Provide the (X, Y) coordinate of the cell's center where the given text is located.  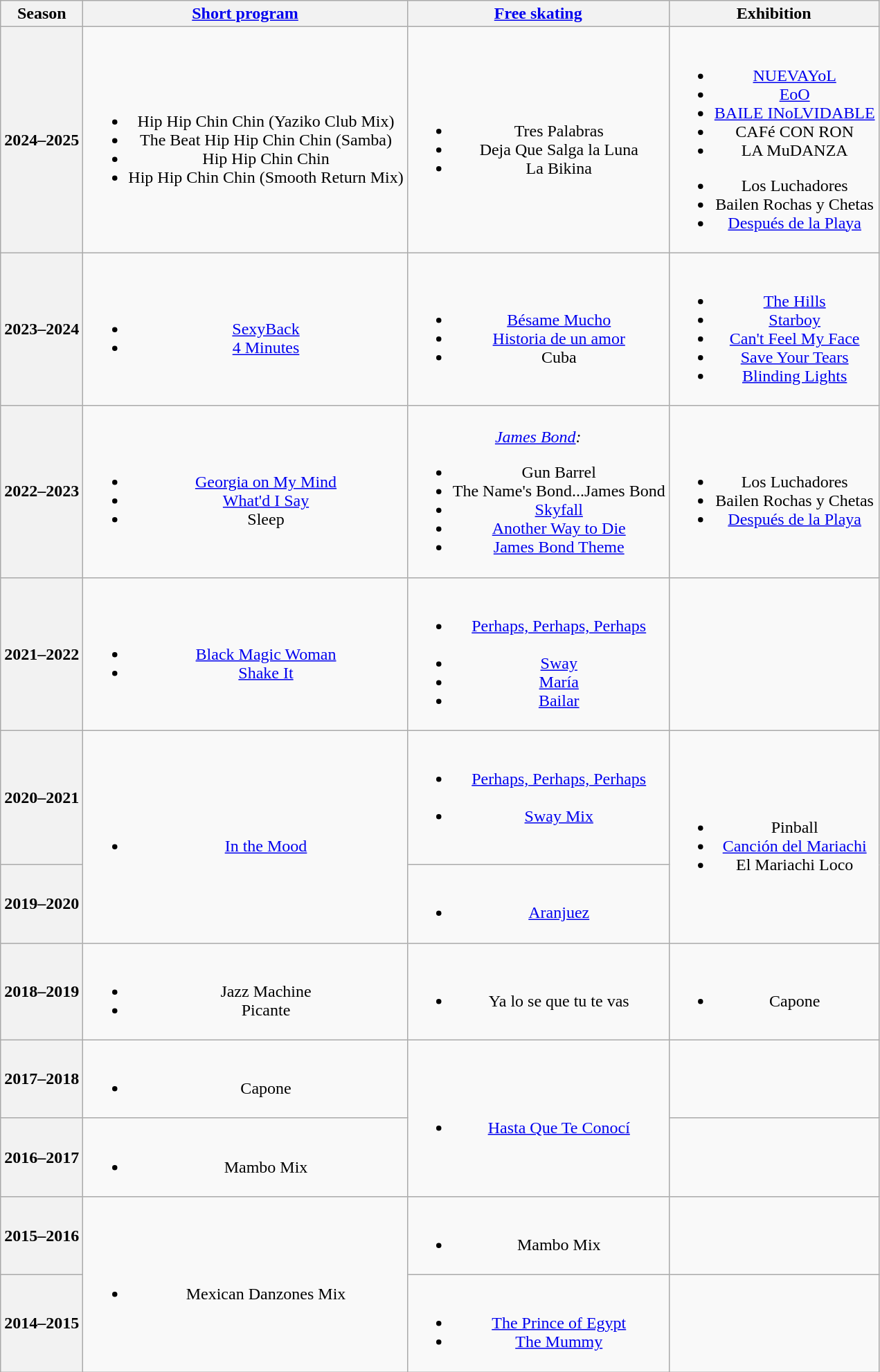
Season (42, 14)
2016–2017 (42, 1157)
Bésame Mucho Historia de un amor Cuba (538, 330)
Hip Hip Chin Chin (Yaziko Club Mix) The Beat Hip Hip Chin Chin (Samba) Hip Hip Chin Chin Hip Hip Chin Chin (Smooth Return Mix) (245, 140)
SexyBack 4 Minutes (245, 330)
2024–2025 (42, 140)
2020–2021 (42, 797)
Pinball Canción del Mariachi El Mariachi Loco (774, 836)
2018–2019 (42, 991)
James Bond:Gun Barrel The Name's Bond...James Bond Skyfall Another Way to Die James Bond Theme (538, 491)
2019–2020 (42, 904)
Georgia on My MindWhat'd I Say Sleep (245, 491)
Perhaps, Perhaps, Perhaps Sway María Bailar (538, 653)
Ya lo se que tu te vas (538, 991)
2023–2024 (42, 330)
Tres Palabras Deja Que Salga la Luna La Bikina (538, 140)
Black Magic Woman Shake It (245, 653)
Mexican Danzones Mix (245, 1283)
Hasta Que Te Conocí (538, 1118)
Aranjuez (538, 904)
Los Luchadores Bailen Rochas y Chetas Después de la Playa (774, 491)
2021–2022 (42, 653)
2022–2023 (42, 491)
Exhibition (774, 14)
Perhaps, Perhaps, Perhaps Sway Mix (538, 797)
2015–2016 (42, 1235)
Jazz Machine Picante (245, 991)
2017–2018 (42, 1078)
In the Mood (245, 836)
Free skating (538, 14)
The HillsStarboyCan't Feel My FaceSave Your TearsBlinding Lights (774, 330)
The Prince of Egypt The Mummy (538, 1323)
Short program (245, 14)
2014–2015 (42, 1323)
NUEVAYoLEoOBAILE INoLVIDABLECAFé CON RONLA MuDANZA Los Luchadores Bailen Rochas y Chetas Después de la Playa (774, 140)
